Identify which cell holds the provided text, then report its [X, Y] central coordinate. 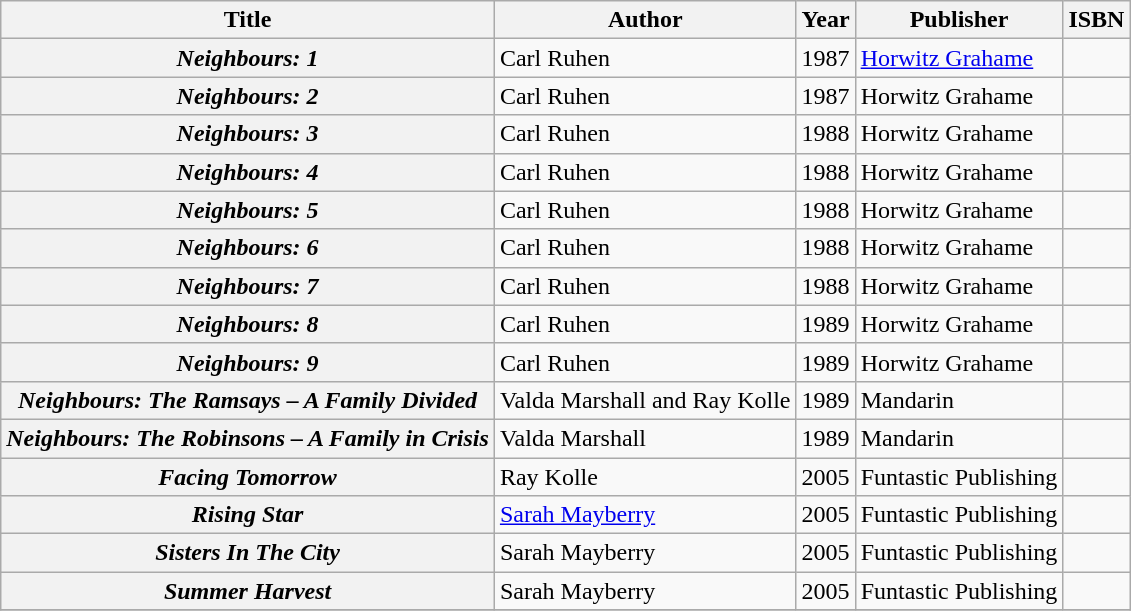
Summer Harvest [248, 591]
Publisher [959, 20]
Neighbours: 1 [248, 58]
Neighbours: 5 [248, 210]
Neighbours: 6 [248, 248]
Neighbours: The Robinsons – A Family in Crisis [248, 438]
Neighbours: 3 [248, 134]
Neighbours: 9 [248, 362]
Valda Marshall [645, 438]
Ray Kolle [645, 477]
Neighbours: 2 [248, 96]
Sisters In The City [248, 553]
Neighbours: The Ramsays – A Family Divided [248, 400]
Valda Marshall and Ray Kolle [645, 400]
Title [248, 20]
Year [826, 20]
Neighbours: 8 [248, 324]
ISBN [1096, 20]
Rising Star [248, 515]
Neighbours: 7 [248, 286]
Facing Tomorrow [248, 477]
Author [645, 20]
Neighbours: 4 [248, 172]
